Output the [x, y] coordinate of the center of the cell containing the given text.  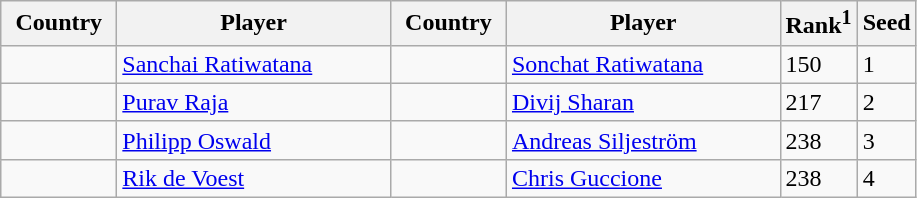
Sanchai Ratiwatana [254, 64]
150 [818, 64]
2 [886, 102]
Chris Guccione [643, 178]
Rank1 [818, 24]
Divij Sharan [643, 102]
Seed [886, 24]
4 [886, 178]
Purav Raja [254, 102]
217 [818, 102]
Philipp Oswald [254, 140]
Rik de Voest [254, 178]
1 [886, 64]
3 [886, 140]
Sonchat Ratiwatana [643, 64]
Andreas Siljeström [643, 140]
